Output the [x, y] coordinate of the center of the cell containing the given text.  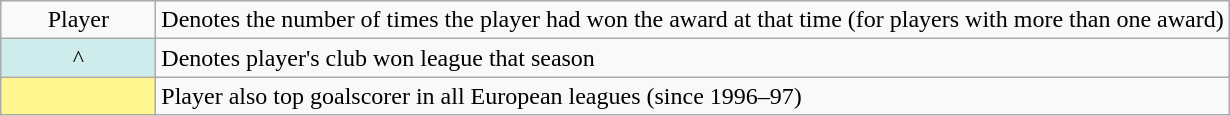
Denotes the number of times the player had won the award at that time (for players with more than one award) [692, 20]
Player [78, 20]
Player also top goalscorer in all European leagues (since 1996–97) [692, 96]
Denotes player's club won league that season [692, 58]
^ [78, 58]
